Return the (x, y) coordinate for the center point of the cell that contains the specified text.  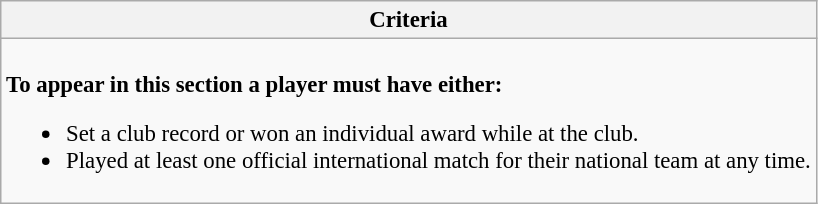
Criteria (408, 20)
